Pinpoint the cell where the given text exists, returning its [x, y] midpoint coordinate. 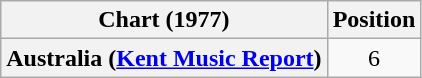
Australia (Kent Music Report) [164, 58]
Position [374, 20]
Chart (1977) [164, 20]
6 [374, 58]
